Determine the [X, Y] coordinate at the center of the cell enclosing the given text.  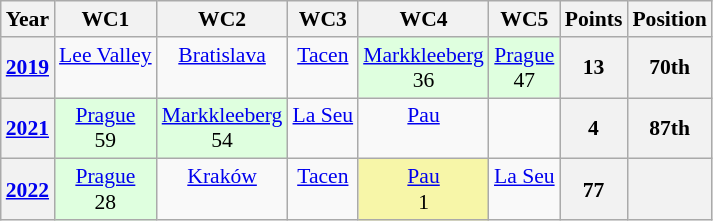
Pau [424, 128]
2019 [28, 68]
Points [594, 19]
Lee Valley [106, 68]
Markkleeberg36 [424, 68]
Prague 59 [106, 128]
Position [669, 19]
WC1 [106, 19]
Prague 47 [524, 68]
Year [28, 19]
2022 [28, 190]
WC5 [524, 19]
Markkleeberg54 [222, 128]
2021 [28, 128]
87th [669, 128]
70th [669, 68]
WC4 [424, 19]
Bratislava [222, 68]
13 [594, 68]
Prague 28 [106, 190]
WC3 [322, 19]
Kraków [222, 190]
Pau 1 [424, 190]
4 [594, 128]
WC2 [222, 19]
77 [594, 190]
